Extract the [x, y] coordinate from the center of the cell holding the provided text.  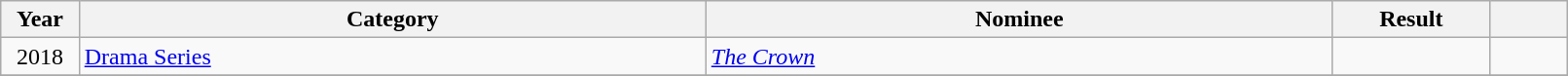
The Crown [1019, 57]
Category [392, 19]
Year [40, 19]
Result [1411, 19]
2018 [40, 57]
Drama Series [392, 57]
Nominee [1019, 19]
